Identify which cell holds the provided text, then report its [x, y] central coordinate. 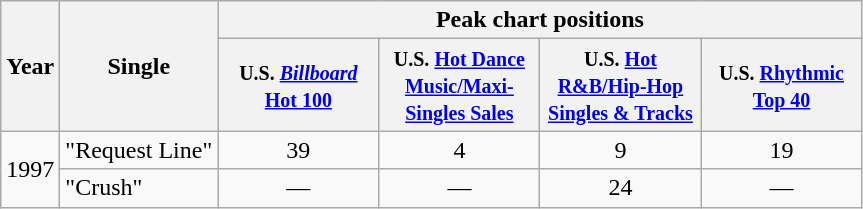
"Request Line" [139, 150]
4 [460, 150]
1997 [30, 169]
U.S. Billboard Hot 100 [298, 85]
24 [620, 188]
U.S. Hot Dance Music/Maxi-Singles Sales [460, 85]
Single [139, 66]
Year [30, 66]
U.S. Rhythmic Top 40 [782, 85]
Peak chart positions [540, 20]
9 [620, 150]
19 [782, 150]
39 [298, 150]
"Crush" [139, 188]
U.S. Hot R&B/Hip-Hop Singles & Tracks [620, 85]
